Extract the [X, Y] coordinate from the center of the cell holding the provided text.  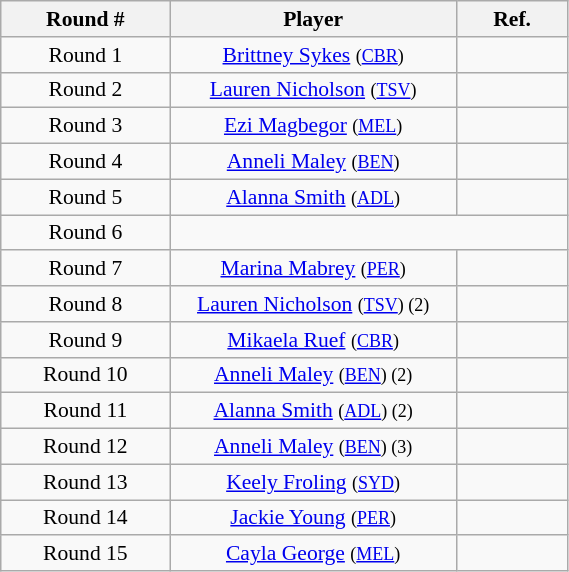
Round 5 [86, 197]
Keely Froling (SYD) [313, 482]
Alanna Smith (ADL) [313, 197]
Round 10 [86, 375]
Marina Mabrey (PER) [313, 269]
Anneli Maley (BEN) (3) [313, 447]
Lauren Nicholson (TSV) (2) [313, 304]
Round 12 [86, 447]
Anneli Maley (BEN) (2) [313, 375]
Round 2 [86, 90]
Round # [86, 19]
Ref. [512, 19]
Round 4 [86, 162]
Alanna Smith (ADL) (2) [313, 411]
Anneli Maley (BEN) [313, 162]
Round 14 [86, 518]
Round 13 [86, 482]
Round 6 [86, 233]
Round 15 [86, 554]
Mikaela Ruef (CBR) [313, 340]
Ezi Magbegor (MEL) [313, 126]
Round 9 [86, 340]
Jackie Young (PER) [313, 518]
Round 1 [86, 55]
Player [313, 19]
Round 8 [86, 304]
Cayla George (MEL) [313, 554]
Round 11 [86, 411]
Lauren Nicholson (TSV) [313, 90]
Round 7 [86, 269]
Brittney Sykes (CBR) [313, 55]
Round 3 [86, 126]
